For the text-containing cell, return its midpoint in [X, Y] coordinate format. 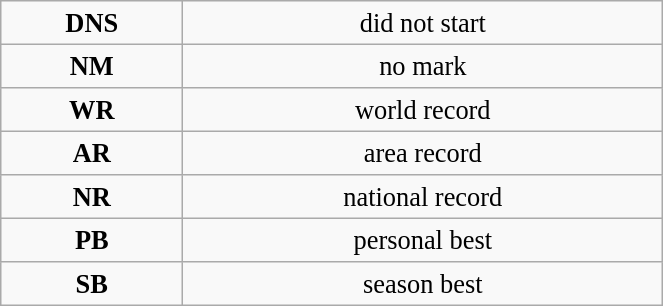
SB [92, 284]
no mark [423, 66]
world record [423, 109]
AR [92, 153]
national record [423, 197]
NR [92, 197]
did not start [423, 22]
personal best [423, 240]
DNS [92, 22]
WR [92, 109]
NM [92, 66]
PB [92, 240]
area record [423, 153]
season best [423, 284]
